For the text-containing cell, return its midpoint in [X, Y] coordinate format. 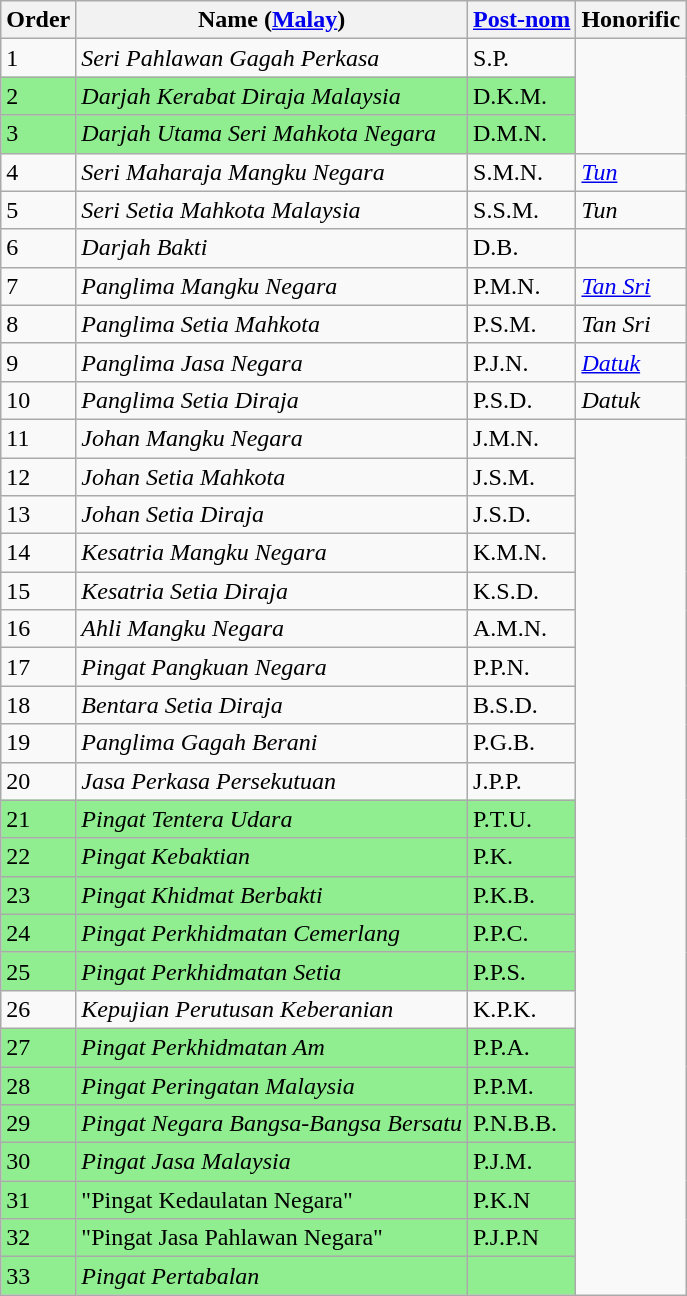
32 [38, 1238]
Pingat Jasa Malaysia [272, 1162]
Seri Maharaja Mangku Negara [272, 172]
1 [38, 58]
Panglima Jasa Negara [272, 362]
22 [38, 857]
10 [38, 400]
Pingat Pertabalan [272, 1276]
Seri Pahlawan Gagah Perkasa [272, 58]
P.K. [522, 857]
Order [38, 20]
D.K.M. [522, 96]
J.M.N. [522, 438]
P.S.M. [522, 324]
Panglima Setia Diraja [272, 400]
31 [38, 1200]
P.N.B.B. [522, 1124]
D.M.N. [522, 134]
16 [38, 629]
Kesatria Setia Diraja [272, 591]
J.P.P. [522, 781]
29 [38, 1124]
27 [38, 1047]
P.G.B. [522, 743]
"Pingat Jasa Pahlawan Negara" [272, 1238]
Bentara Setia Diraja [272, 705]
K.S.D. [522, 591]
Kepujian Perutusan Keberanian [272, 1009]
J.S.M. [522, 477]
K.M.N. [522, 553]
Pingat Perkhidmatan Cemerlang [272, 933]
P.P.S. [522, 971]
4 [38, 172]
Panglima Mangku Negara [272, 286]
P.S.D. [522, 400]
19 [38, 743]
12 [38, 477]
Pingat Negara Bangsa-Bangsa Bersatu [272, 1124]
Seri Setia Mahkota Malaysia [272, 210]
Kesatria Mangku Negara [272, 553]
Pingat Perkhidmatan Setia [272, 971]
28 [38, 1085]
6 [38, 248]
P.M.N. [522, 286]
21 [38, 819]
24 [38, 933]
11 [38, 438]
P.K.N [522, 1200]
3 [38, 134]
P.P.A. [522, 1047]
23 [38, 895]
P.P.C. [522, 933]
Name (Malay) [272, 20]
Pingat Peringatan Malaysia [272, 1085]
P.P.N. [522, 667]
Pingat Pangkuan Negara [272, 667]
8 [38, 324]
9 [38, 362]
Pingat Kebaktian [272, 857]
S.S.M. [522, 210]
18 [38, 705]
A.M.N. [522, 629]
Pingat Perkhidmatan Am [272, 1047]
S.M.N. [522, 172]
Panglima Gagah Berani [272, 743]
Panglima Setia Mahkota [272, 324]
5 [38, 210]
26 [38, 1009]
Darjah Utama Seri Mahkota Negara [272, 134]
Johan Mangku Negara [272, 438]
P.P.M. [522, 1085]
25 [38, 971]
13 [38, 515]
P.T.U. [522, 819]
Darjah Bakti [272, 248]
20 [38, 781]
2 [38, 96]
Pingat Tentera Udara [272, 819]
Jasa Perkasa Persekutuan [272, 781]
Honorific [631, 20]
Ahli Mangku Negara [272, 629]
P.J.P.N [522, 1238]
S.P. [522, 58]
K.P.K. [522, 1009]
Johan Setia Diraja [272, 515]
P.K.B. [522, 895]
Post-nom [522, 20]
P.J.N. [522, 362]
15 [38, 591]
P.J.M. [522, 1162]
Darjah Kerabat Diraja Malaysia [272, 96]
D.B. [522, 248]
14 [38, 553]
17 [38, 667]
B.S.D. [522, 705]
"Pingat Kedaulatan Negara" [272, 1200]
Pingat Khidmat Berbakti [272, 895]
30 [38, 1162]
J.S.D. [522, 515]
Johan Setia Mahkota [272, 477]
33 [38, 1276]
7 [38, 286]
